Provide the [x, y] coordinate of the cell's center where the given text is located.  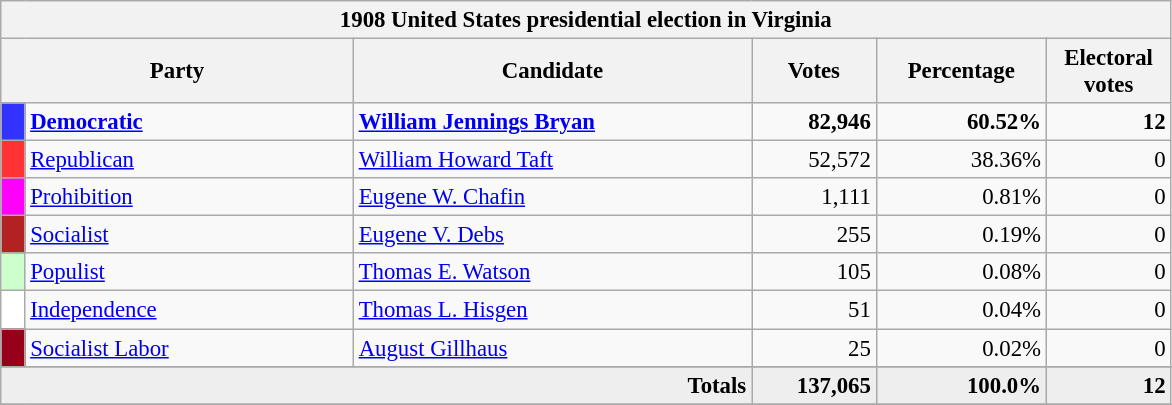
Democratic [189, 122]
Thomas E. Watson [552, 273]
Thomas L. Hisgen [552, 310]
137,065 [814, 385]
Prohibition [189, 197]
52,572 [814, 160]
Party [178, 72]
0.02% [961, 348]
1908 United States presidential election in Virginia [586, 20]
Totals [376, 385]
Percentage [961, 72]
August Gillhaus [552, 348]
100.0% [961, 385]
105 [814, 273]
William Jennings Bryan [552, 122]
Electoral votes [1108, 72]
0.04% [961, 310]
1,111 [814, 197]
82,946 [814, 122]
0.81% [961, 197]
51 [814, 310]
Candidate [552, 72]
0.08% [961, 273]
Votes [814, 72]
38.36% [961, 160]
0.19% [961, 235]
Eugene W. Chafin [552, 197]
Socialist Labor [189, 348]
Populist [189, 273]
60.52% [961, 122]
25 [814, 348]
Republican [189, 160]
William Howard Taft [552, 160]
Eugene V. Debs [552, 235]
Independence [189, 310]
255 [814, 235]
Socialist [189, 235]
